Search for the cell housing the specified text and yield its [X, Y] center coordinate. 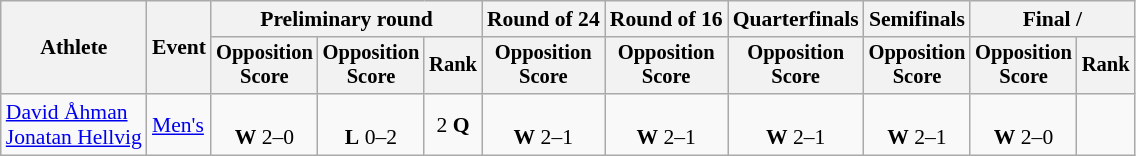
David ÅhmanJonatan Hellvig [74, 124]
Final / [1052, 19]
Athlete [74, 48]
Semifinals [918, 19]
Preliminary round [346, 19]
2 Q [453, 124]
Quarterfinals [796, 19]
Event [179, 48]
L 0–2 [372, 124]
Men's [179, 124]
Round of 16 [666, 19]
Round of 24 [544, 19]
